Return the [x, y] coordinate for the center point of the cell that contains the specified text.  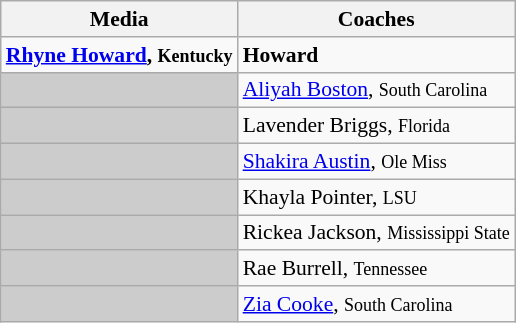
Rhyne Howard, Kentucky [120, 55]
Lavender Briggs, Florida [376, 126]
Aliyah Boston, South Carolina [376, 90]
Khayla Pointer, LSU [376, 197]
Coaches [376, 19]
Shakira Austin, Ole Miss [376, 162]
Media [120, 19]
Howard [376, 55]
Rickea Jackson, Mississippi State [376, 233]
Zia Cooke, South Carolina [376, 304]
Rae Burrell, Tennessee [376, 269]
